From the cell containing the given text, extract its center point as (x, y) coordinate. 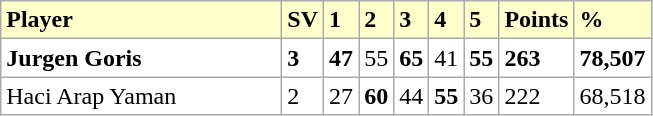
SV (303, 20)
Player (142, 20)
41 (446, 58)
5 (482, 20)
263 (536, 58)
Jurgen Goris (142, 58)
47 (342, 58)
44 (412, 96)
68,518 (612, 96)
1 (342, 20)
Haci Arap Yaman (142, 96)
Points (536, 20)
27 (342, 96)
% (612, 20)
65 (412, 58)
4 (446, 20)
36 (482, 96)
78,507 (612, 58)
60 (376, 96)
222 (536, 96)
